Provide the [x, y] coordinate of the cell's center where the given text is located.  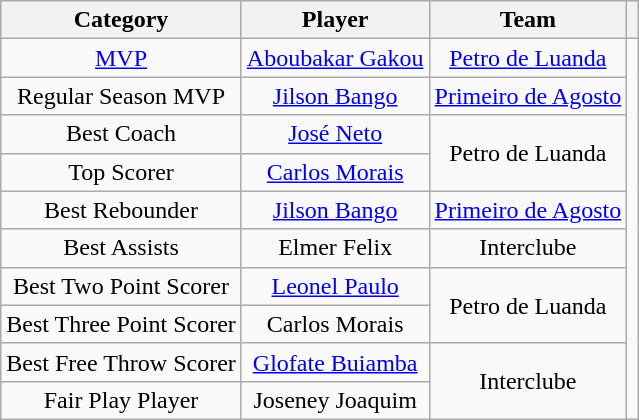
Joseney Joaquim [335, 400]
Best Coach [122, 134]
José Neto [335, 134]
MVP [122, 58]
Best Two Point Scorer [122, 286]
Best Free Throw Scorer [122, 362]
Team [528, 20]
Player [335, 20]
Leonel Paulo [335, 286]
Regular Season MVP [122, 96]
Best Rebounder [122, 210]
Fair Play Player [122, 400]
Aboubakar Gakou [335, 58]
Glofate Buiamba [335, 362]
Category [122, 20]
Best Three Point Scorer [122, 324]
Best Assists [122, 248]
Top Scorer [122, 172]
Elmer Felix [335, 248]
